Search for the cell housing the specified text and yield its [X, Y] center coordinate. 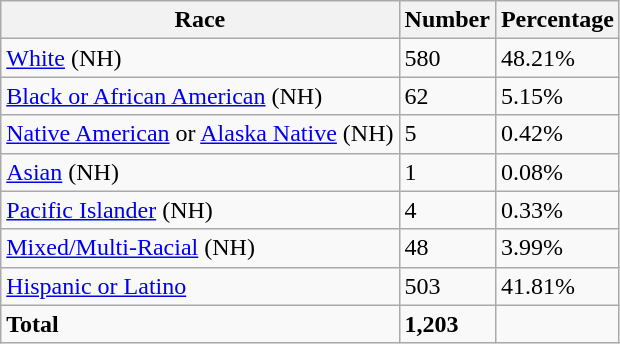
5.15% [557, 96]
48 [447, 248]
Race [200, 20]
Hispanic or Latino [200, 286]
4 [447, 210]
1,203 [447, 324]
Asian (NH) [200, 172]
62 [447, 96]
Number [447, 20]
41.81% [557, 286]
Mixed/Multi-Racial (NH) [200, 248]
3.99% [557, 248]
0.08% [557, 172]
Native American or Alaska Native (NH) [200, 134]
0.42% [557, 134]
Percentage [557, 20]
Total [200, 324]
1 [447, 172]
0.33% [557, 210]
503 [447, 286]
Pacific Islander (NH) [200, 210]
Black or African American (NH) [200, 96]
580 [447, 58]
5 [447, 134]
White (NH) [200, 58]
48.21% [557, 58]
